Extract the (x, y) coordinate from the center of the cell holding the provided text.  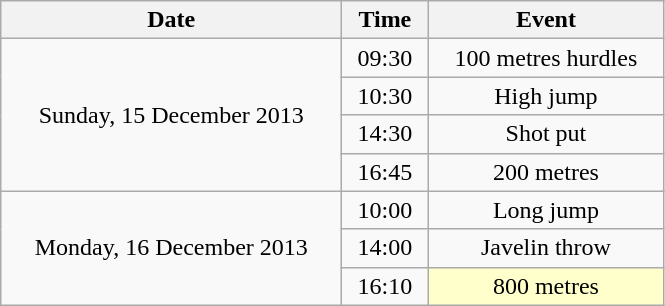
09:30 (385, 58)
10:00 (385, 210)
100 metres hurdles (546, 58)
14:30 (385, 134)
Monday, 16 December 2013 (172, 248)
Shot put (546, 134)
14:00 (385, 248)
Event (546, 20)
Sunday, 15 December 2013 (172, 115)
Date (172, 20)
10:30 (385, 96)
Time (385, 20)
16:45 (385, 172)
Long jump (546, 210)
800 metres (546, 286)
Javelin throw (546, 248)
High jump (546, 96)
200 metres (546, 172)
16:10 (385, 286)
